Determine the [X, Y] coordinate at the center of the cell enclosing the given text.  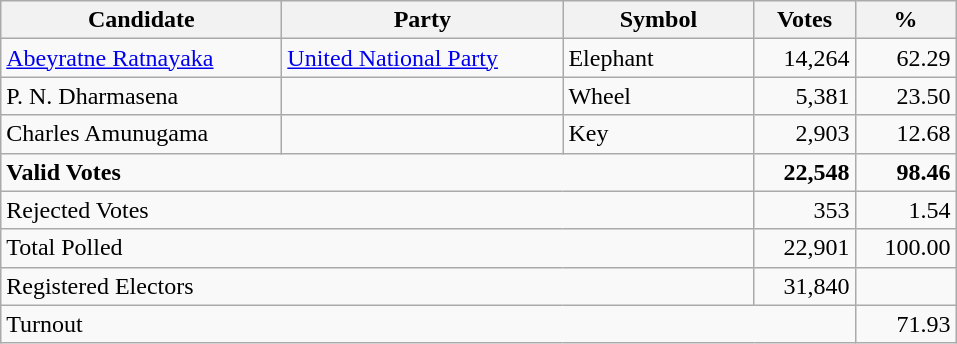
Abeyratne Ratnayaka [142, 58]
31,840 [804, 286]
5,381 [804, 96]
2,903 [804, 134]
Symbol [658, 20]
23.50 [906, 96]
98.46 [906, 172]
14,264 [804, 58]
% [906, 20]
100.00 [906, 248]
1.54 [906, 210]
353 [804, 210]
Valid Votes [378, 172]
62.29 [906, 58]
Elephant [658, 58]
Turnout [428, 324]
Candidate [142, 20]
Charles Amunugama [142, 134]
Total Polled [378, 248]
Key [658, 134]
Party [422, 20]
22,901 [804, 248]
Votes [804, 20]
United National Party [422, 58]
P. N. Dharmasena [142, 96]
12.68 [906, 134]
Wheel [658, 96]
22,548 [804, 172]
Registered Electors [378, 286]
71.93 [906, 324]
Rejected Votes [378, 210]
